Scan for the cell matching the given text and deliver its [X, Y] coordinate at center. 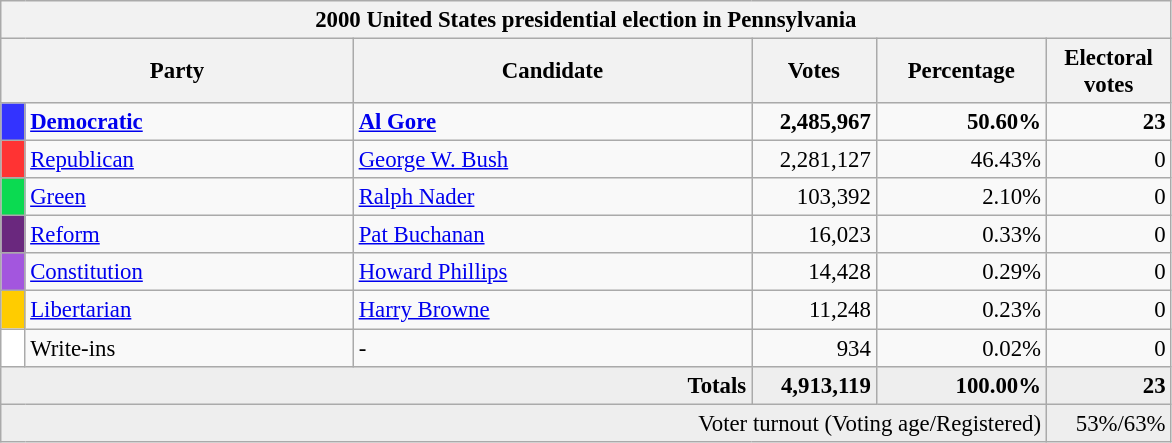
Write-ins [189, 348]
Green [189, 197]
Constitution [189, 273]
Voter turnout (Voting age/Registered) [524, 423]
Howard Phillips [552, 273]
Electoral votes [1108, 72]
Libertarian [189, 310]
0.29% [961, 273]
0.33% [961, 235]
53%/63% [1108, 423]
Republican [189, 160]
2,485,967 [814, 122]
Candidate [552, 72]
2,281,127 [814, 160]
Totals [376, 385]
14,428 [814, 273]
50.60% [961, 122]
Harry Browne [552, 310]
46.43% [961, 160]
103,392 [814, 197]
George W. Bush [552, 160]
Democratic [189, 122]
934 [814, 348]
4,913,119 [814, 385]
Reform [189, 235]
Pat Buchanan [552, 235]
11,248 [814, 310]
16,023 [814, 235]
Party [178, 72]
- [552, 348]
Al Gore [552, 122]
0.02% [961, 348]
Ralph Nader [552, 197]
100.00% [961, 385]
0.23% [961, 310]
2000 United States presidential election in Pennsylvania [586, 20]
Votes [814, 72]
Percentage [961, 72]
2.10% [961, 197]
